Search for the cell housing the specified text and yield its [x, y] center coordinate. 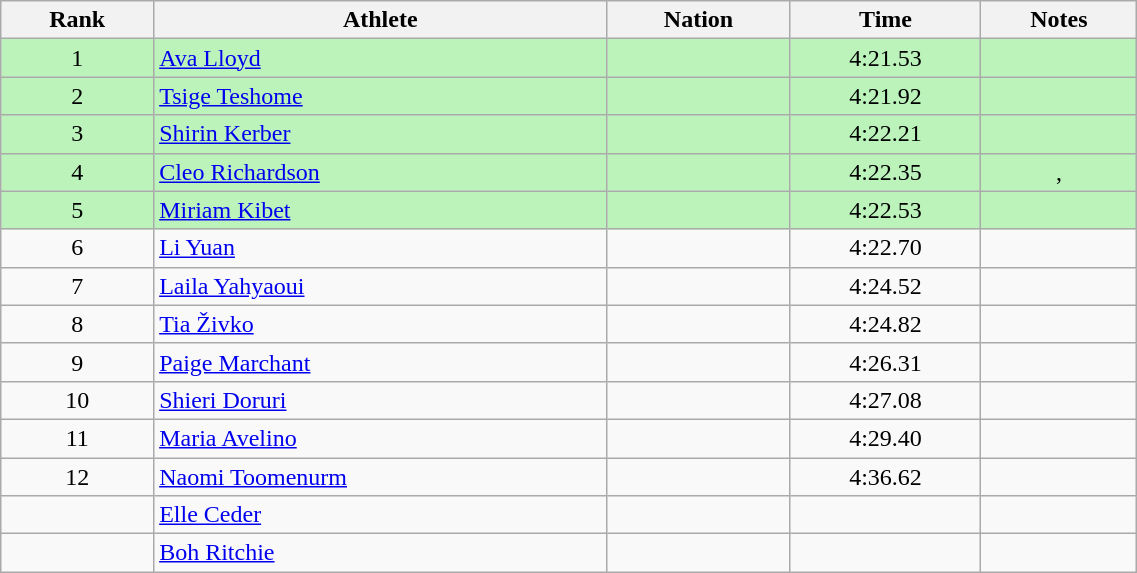
4:21.53 [886, 58]
Laila Yahyaoui [380, 286]
Notes [1059, 20]
1 [78, 58]
Shieri Doruri [380, 400]
4:36.62 [886, 477]
4:22.35 [886, 172]
4:24.82 [886, 324]
2 [78, 96]
9 [78, 362]
11 [78, 438]
4:22.70 [886, 248]
4:29.40 [886, 438]
Rank [78, 20]
4:26.31 [886, 362]
Maria Avelino [380, 438]
8 [78, 324]
Paige Marchant [380, 362]
Ava Lloyd [380, 58]
Tsige Teshome [380, 96]
Miriam Kibet [380, 210]
Tia Živko [380, 324]
, [1059, 172]
Elle Ceder [380, 515]
Li Yuan [380, 248]
Time [886, 20]
4:21.92 [886, 96]
6 [78, 248]
4:24.52 [886, 286]
10 [78, 400]
4:22.53 [886, 210]
4:27.08 [886, 400]
Shirin Kerber [380, 134]
Naomi Toomenurm [380, 477]
5 [78, 210]
Nation [698, 20]
Boh Ritchie [380, 553]
4 [78, 172]
Athlete [380, 20]
3 [78, 134]
7 [78, 286]
Cleo Richardson [380, 172]
12 [78, 477]
4:22.21 [886, 134]
